Locate the cell with the specified text and output its [X, Y] center coordinate. 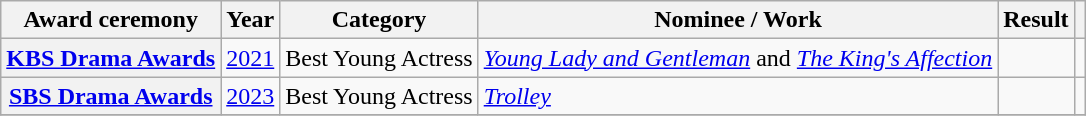
Nominee / Work [738, 20]
Award ceremony [111, 20]
Young Lady and Gentleman and The King's Affection [738, 58]
Year [250, 20]
Trolley [738, 96]
Category [379, 20]
2021 [250, 58]
Result [1036, 20]
SBS Drama Awards [111, 96]
2023 [250, 96]
KBS Drama Awards [111, 58]
